Scan for the cell matching the given text and deliver its [x, y] coordinate at center. 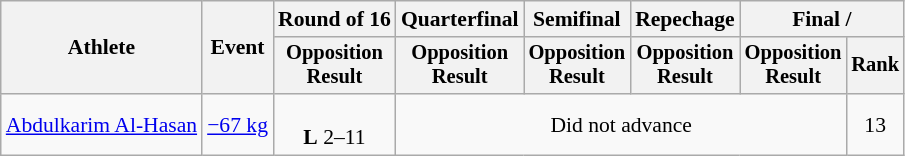
Final / [822, 19]
Athlete [102, 48]
Rank [875, 66]
Round of 16 [334, 19]
Did not advance [621, 124]
Quarterfinal [460, 19]
−67 kg [238, 124]
Repechage [685, 19]
Abdulkarim Al-Hasan [102, 124]
Event [238, 48]
Semifinal [578, 19]
13 [875, 124]
L 2–11 [334, 124]
